Locate the cell with the specified text and output its [X, Y] center coordinate. 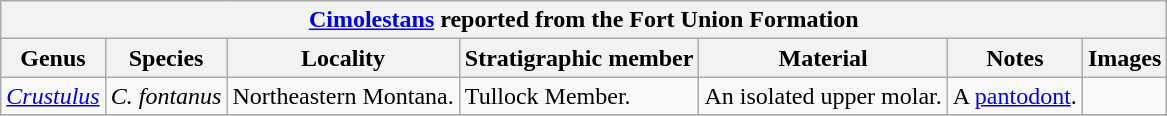
An isolated upper molar. [823, 96]
Material [823, 58]
Cimolestans reported from the Fort Union Formation [584, 20]
Crustulus [53, 96]
C. fontanus [166, 96]
Genus [53, 58]
A pantodont. [1014, 96]
Species [166, 58]
Notes [1014, 58]
Stratigraphic member [579, 58]
Locality [343, 58]
Northeastern Montana. [343, 96]
Tullock Member. [579, 96]
Images [1124, 58]
